Return the (X, Y) coordinate for the center point of the cell that contains the specified text.  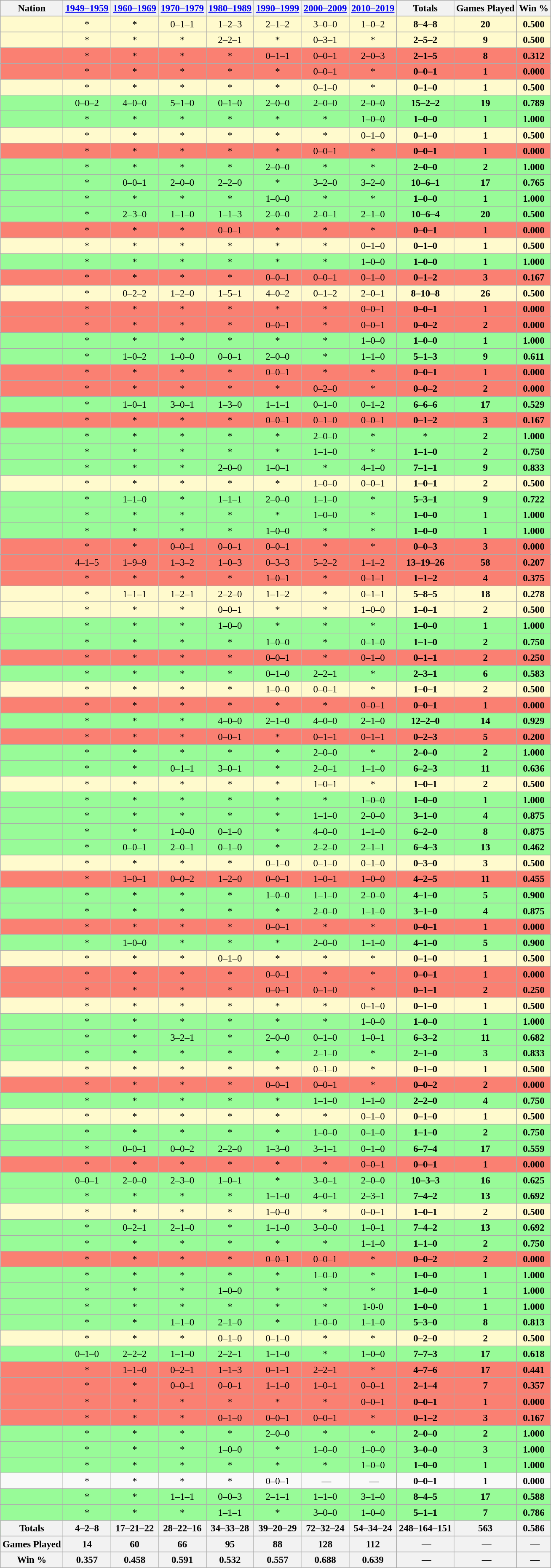
2–1–4 (425, 1386)
0.588 (534, 1497)
7–7–3 (425, 1354)
Nation (32, 8)
0–2–3 (425, 737)
4–2–8 (87, 1528)
0.789 (534, 103)
13–19–26 (425, 563)
6–2–0 (425, 832)
0.375 (534, 578)
34–33–28 (230, 1528)
0.636 (534, 768)
6–4–3 (425, 847)
6–7–4 (425, 1149)
0.813 (534, 1322)
0–3–0 (425, 863)
17–21–22 (135, 1528)
3–2–1 (182, 1038)
4–1–5 (87, 563)
1–2–1 (182, 594)
8–10–8 (425, 294)
5–8–5 (425, 594)
10–3–3 (425, 1180)
5–1–1 (425, 1512)
0.618 (534, 1354)
66 (182, 1544)
0.529 (534, 404)
8–4–8 (425, 24)
39–20–29 (277, 1528)
112 (373, 1544)
19 (485, 103)
0.682 (534, 1038)
1980–1989 (230, 8)
1949–1959 (87, 8)
5–3–1 (425, 499)
1970–1979 (182, 8)
0.207 (534, 563)
4–7–6 (425, 1370)
2–1–5 (425, 56)
1–3–2 (182, 563)
5–3–0 (425, 1322)
15–2–2 (425, 103)
18 (485, 594)
0.441 (534, 1370)
0.722 (534, 499)
28–22–16 (182, 1528)
1960–1969 (135, 8)
0.557 (277, 1560)
0.639 (373, 1560)
7–1–1 (425, 467)
0.611 (534, 357)
60 (135, 1544)
1–9–9 (135, 563)
1–2–3 (230, 24)
95 (230, 1544)
1–0–3 (230, 563)
0.929 (534, 721)
2000–2009 (325, 8)
0.559 (534, 1149)
1-0-0 (373, 1307)
5–2–2 (325, 563)
16 (485, 1180)
0.583 (534, 673)
58 (485, 563)
4–0–1 (325, 1196)
12–2–0 (425, 721)
0.786 (534, 1512)
2–2–2 (135, 1354)
2010–2019 (373, 8)
0.532 (230, 1560)
4–2–5 (425, 879)
0.586 (534, 1528)
6–6–6 (425, 404)
10–6–4 (425, 214)
0.200 (534, 737)
563 (485, 1528)
6 (485, 673)
0.765 (534, 182)
0.625 (534, 1180)
128 (325, 1544)
0.455 (534, 879)
8–4–5 (425, 1497)
5–1–0 (182, 103)
6–2–3 (425, 768)
26 (485, 294)
1–5–1 (230, 294)
0.688 (325, 1560)
0–3–3 (277, 563)
0.278 (534, 594)
2–0–3 (373, 56)
0.591 (182, 1560)
5–1–3 (425, 357)
248–164–151 (425, 1528)
88 (277, 1544)
54–34–24 (373, 1528)
3–1–1 (325, 1149)
2–1–2 (277, 24)
0.312 (534, 56)
72–32–24 (325, 1528)
0–2–2 (135, 294)
4–0–2 (277, 294)
0.458 (135, 1560)
0.462 (534, 847)
10–6–1 (425, 182)
2–5–2 (425, 40)
0–3–1 (325, 40)
1990–1999 (277, 8)
6–3–2 (425, 1038)
